Capture the cell that displays the provided text and extract its [x, y] central coordinate. 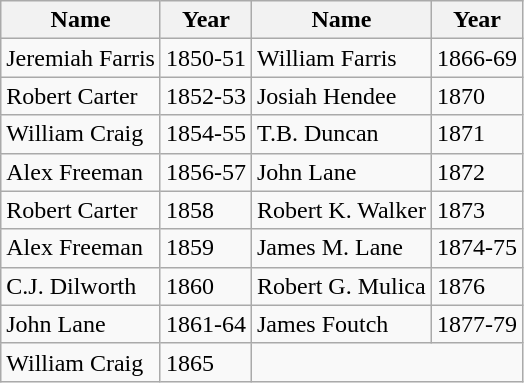
1859 [206, 248]
1871 [476, 134]
1870 [476, 96]
C.J. Dilworth [81, 286]
Jeremiah Farris [81, 58]
1854-55 [206, 134]
1874-75 [476, 248]
Josiah Hendee [341, 96]
1872 [476, 172]
1865 [206, 362]
James Foutch [341, 324]
William Farris [341, 58]
1861-64 [206, 324]
1850-51 [206, 58]
1877-79 [476, 324]
1858 [206, 210]
1852-53 [206, 96]
1866-69 [476, 58]
Robert K. Walker [341, 210]
1860 [206, 286]
Robert G. Mulica [341, 286]
1876 [476, 286]
1873 [476, 210]
James M. Lane [341, 248]
T.B. Duncan [341, 134]
1856-57 [206, 172]
